Search for the cell housing the specified text and yield its (x, y) center coordinate. 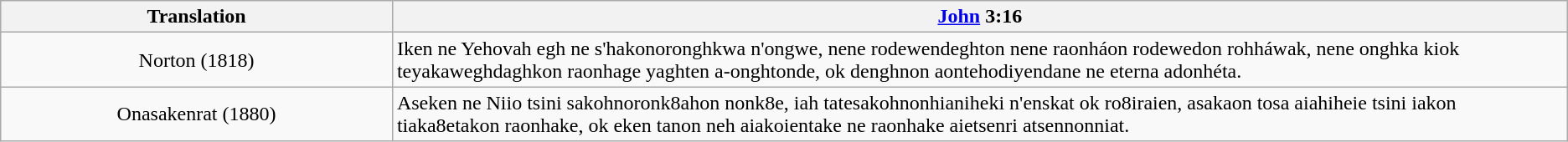
Translation (197, 17)
Norton (1818) (197, 60)
Onasakenrat (1880) (197, 114)
John 3:16 (980, 17)
